For the text-containing cell, return its midpoint in [X, Y] coordinate format. 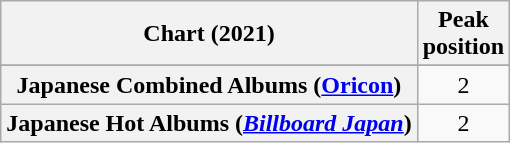
Peakposition [463, 34]
Chart (2021) [209, 34]
Japanese Combined Albums (Oricon) [209, 85]
Japanese Hot Albums (Billboard Japan) [209, 123]
